Determine the [X, Y] coordinate at the center of the cell enclosing the given text.  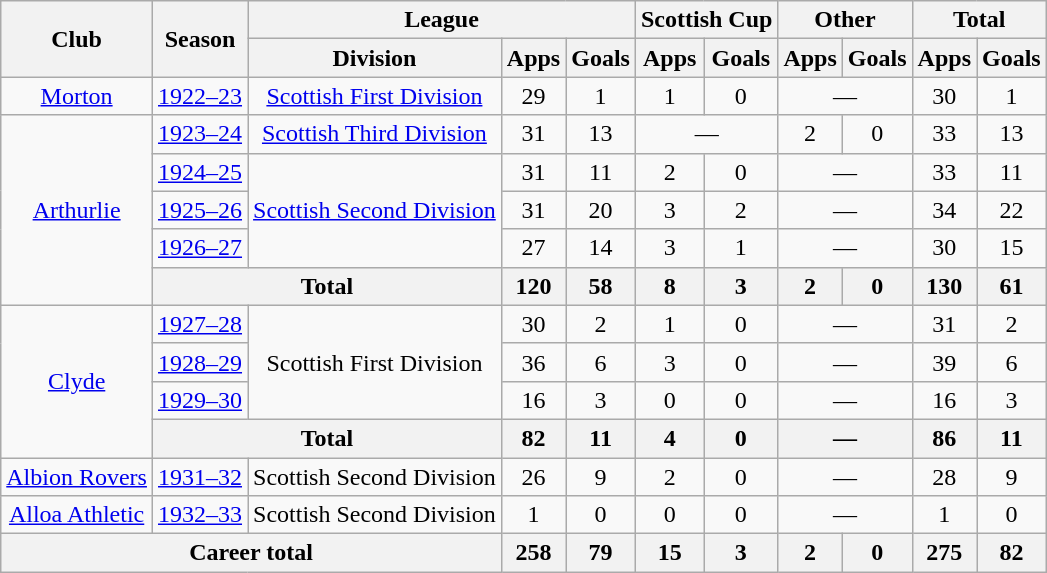
Scottish Cup [706, 20]
28 [944, 477]
League [442, 20]
Scottish Third Division [375, 134]
Division [375, 58]
120 [533, 286]
Career total [252, 553]
1922–23 [200, 96]
8 [669, 286]
20 [601, 210]
86 [944, 438]
34 [944, 210]
1927–28 [200, 324]
258 [533, 553]
58 [601, 286]
Club [77, 39]
22 [1011, 210]
1926–27 [200, 248]
Clyde [77, 381]
61 [1011, 286]
79 [601, 553]
130 [944, 286]
36 [533, 362]
1925–26 [200, 210]
27 [533, 248]
1929–30 [200, 400]
275 [944, 553]
14 [601, 248]
1931–32 [200, 477]
39 [944, 362]
1924–25 [200, 172]
1923–24 [200, 134]
1932–33 [200, 515]
Season [200, 39]
Albion Rovers [77, 477]
Alloa Athletic [77, 515]
Arthurlie [77, 210]
Other [845, 20]
26 [533, 477]
1928–29 [200, 362]
Morton [77, 96]
29 [533, 96]
4 [669, 438]
